Detect which cell encompasses the target text, then output its [x, y] center coordinate. 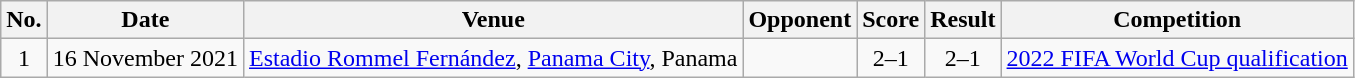
2022 FIFA World Cup qualification [1177, 58]
Estadio Rommel Fernández, Panama City, Panama [494, 58]
Result [963, 20]
Opponent [800, 20]
Venue [494, 20]
Score [891, 20]
No. [24, 20]
Date [145, 20]
Competition [1177, 20]
16 November 2021 [145, 58]
1 [24, 58]
